Return (X, Y) of the center of cell containing provided text 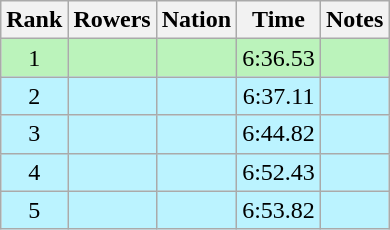
Notes (354, 20)
6:53.82 (279, 210)
Nation (196, 20)
Time (279, 20)
4 (34, 172)
6:37.11 (279, 96)
6:52.43 (279, 172)
Rowers (112, 20)
1 (34, 58)
3 (34, 134)
5 (34, 210)
6:36.53 (279, 58)
2 (34, 96)
6:44.82 (279, 134)
Rank (34, 20)
